Locate the cell with the specified text and output its (x, y) center coordinate. 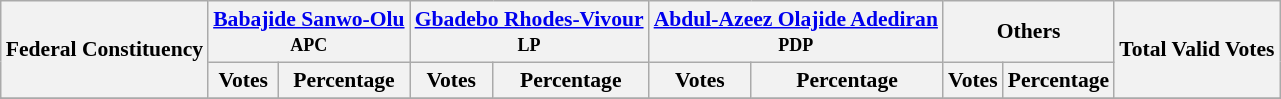
Abdul-Azeez Olajide AdediranPDP (796, 32)
Total Valid Votes (1196, 50)
Babajide Sanwo-OluAPC (308, 32)
Federal Constituency (104, 50)
Gbadebo Rhodes-VivourLP (530, 32)
Others (1028, 32)
